Extract the [x, y] coordinate from the center of the cell holding the provided text.  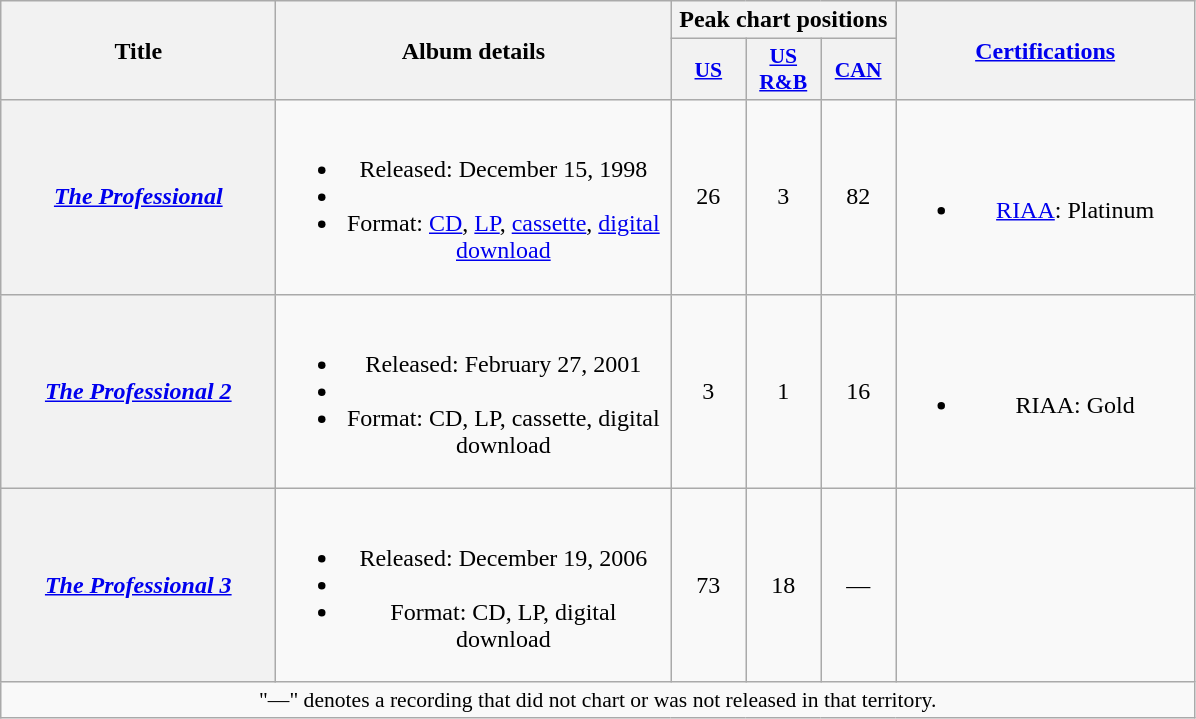
— [858, 585]
Released: February 27, 2001Format: CD, LP, cassette, digital download [474, 391]
The Professional 2 [138, 391]
Album details [474, 50]
18 [784, 585]
US [708, 70]
The Professional [138, 197]
RIAA: Platinum [1046, 197]
The Professional 3 [138, 585]
RIAA: Gold [1046, 391]
16 [858, 391]
26 [708, 197]
1 [784, 391]
US R&B [784, 70]
82 [858, 197]
"—" denotes a recording that did not chart or was not released in that territory. [598, 700]
73 [708, 585]
Peak chart positions [784, 20]
Title [138, 50]
CAN [858, 70]
Released: December 15, 1998Format: CD, LP, cassette, digital download [474, 197]
Released: December 19, 2006Format: CD, LP, digital download [474, 585]
Certifications [1046, 50]
